Output the (x, y) coordinate of the center of the cell containing the given text.  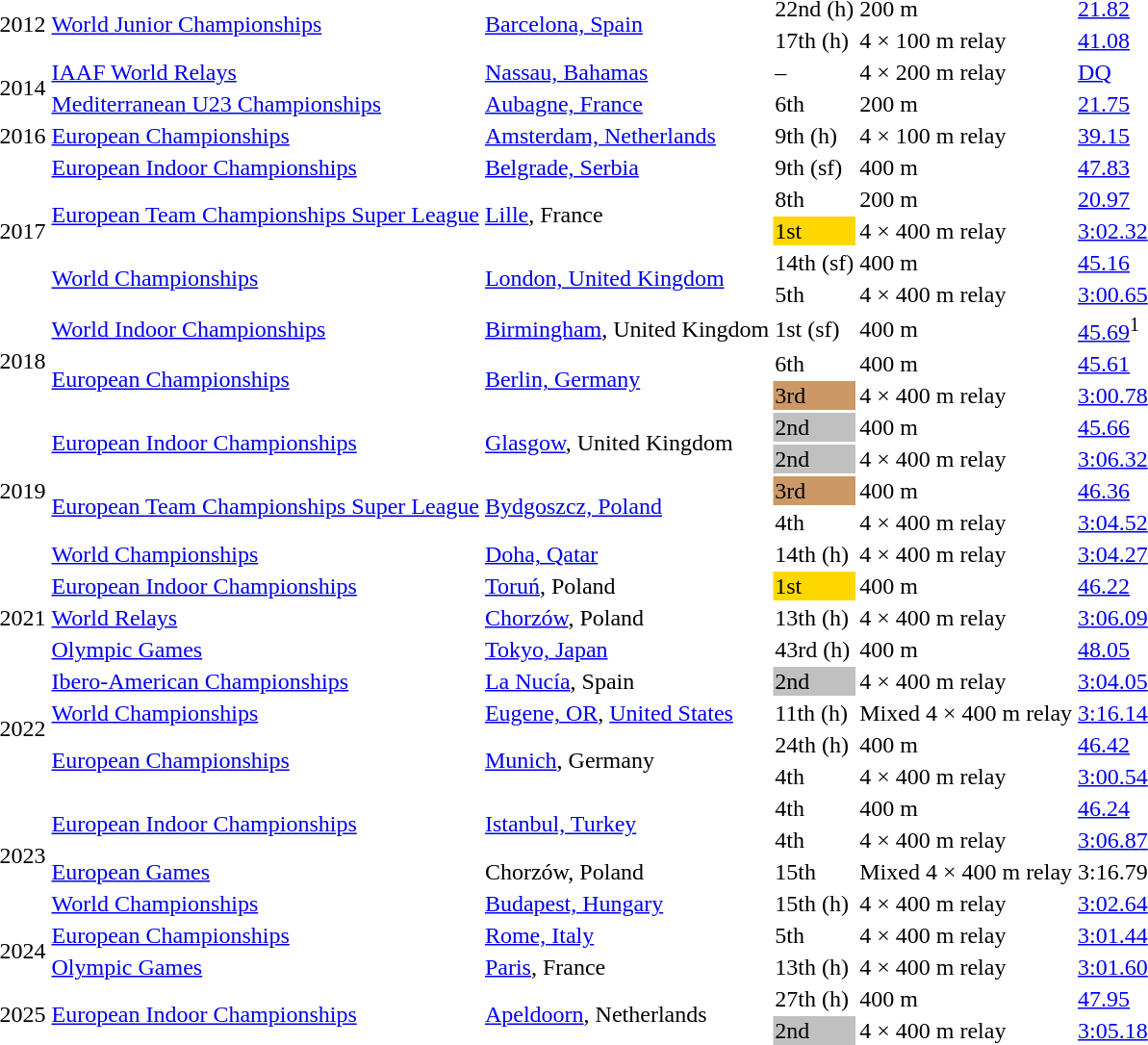
World Relays (266, 618)
Aubagne, France (626, 104)
Berlin, Germany (626, 379)
Amsterdam, Netherlands (626, 136)
24th (h) (814, 745)
IAAF World Relays (266, 72)
European Games (266, 872)
Munich, Germany (626, 760)
4 × 200 m relay (966, 72)
Doha, Qatar (626, 554)
9th (h) (814, 136)
Nassau, Bahamas (626, 72)
14th (sf) (814, 263)
17th (h) (814, 40)
9th (sf) (814, 167)
Birmingham, United Kingdom (626, 329)
Ibero-American Championships (266, 681)
Lille, France (626, 216)
11th (h) (814, 713)
Rome, Italy (626, 935)
Istanbul, Turkey (626, 824)
Eugene, OR, United States (626, 713)
– (814, 72)
Paris, France (626, 967)
Glasgow, United Kingdom (626, 443)
27th (h) (814, 999)
Mediterranean U23 Championships (266, 104)
15th (814, 872)
43rd (h) (814, 650)
1st (sf) (814, 329)
London, United Kingdom (626, 279)
Belgrade, Serbia (626, 167)
15th (h) (814, 904)
World Indoor Championships (266, 329)
Tokyo, Japan (626, 650)
La Nucía, Spain (626, 681)
Toruń, Poland (626, 586)
Apeldoorn, Netherlands (626, 1014)
14th (h) (814, 554)
Bydgoszcz, Poland (626, 506)
Budapest, Hungary (626, 904)
8th (814, 199)
